From the cell containing the given text, extract its center point as (X, Y) coordinate. 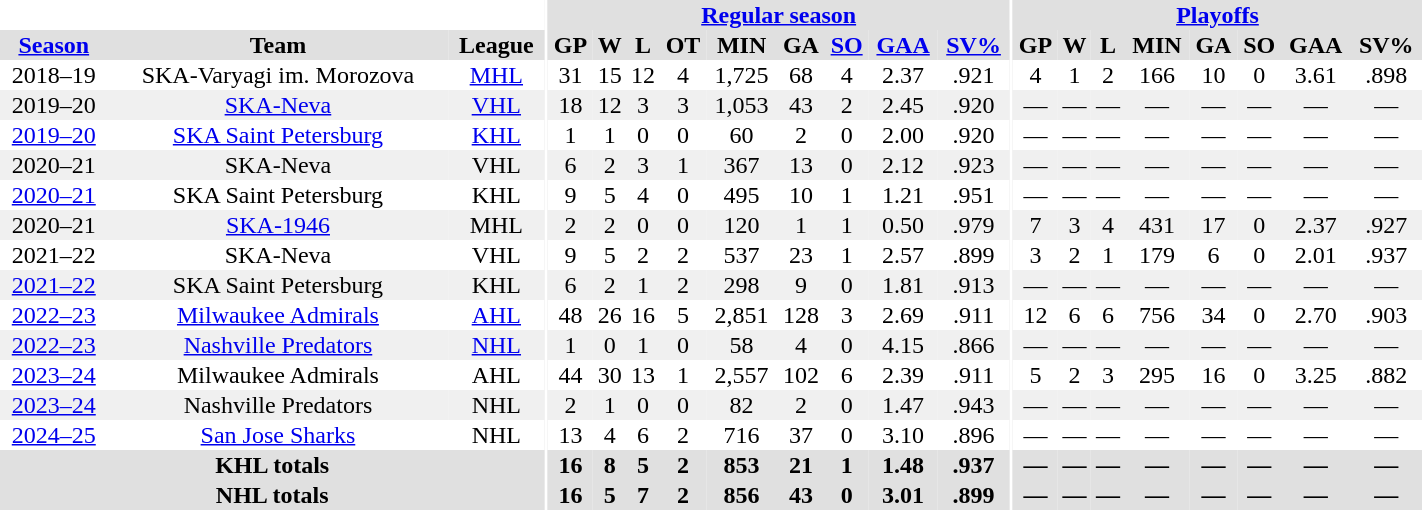
Playoffs (1218, 15)
0.50 (903, 225)
.927 (1386, 225)
2.12 (903, 165)
SKA-Varyagi im. Morozova (278, 75)
102 (801, 375)
295 (1158, 375)
SKA-1946 (278, 225)
44 (570, 375)
Team (278, 45)
Season (54, 45)
120 (741, 225)
NHL totals (272, 495)
2,851 (741, 315)
31 (570, 75)
48 (570, 315)
2.45 (903, 105)
21 (801, 465)
.921 (974, 75)
League (496, 45)
San Jose Sharks (278, 435)
23 (801, 255)
4.15 (903, 345)
853 (741, 465)
18 (570, 105)
3.61 (1316, 75)
856 (741, 495)
1,725 (741, 75)
2024–25 (54, 435)
1.48 (903, 465)
8 (610, 465)
756 (1158, 315)
1.81 (903, 285)
.903 (1386, 315)
Regular season (778, 15)
1.47 (903, 405)
60 (741, 135)
128 (801, 315)
.896 (974, 435)
2.69 (903, 315)
2.01 (1316, 255)
3.10 (903, 435)
2.00 (903, 135)
17 (1213, 225)
537 (741, 255)
34 (1213, 315)
179 (1158, 255)
2018–19 (54, 75)
3.25 (1316, 375)
68 (801, 75)
1.21 (903, 195)
.898 (1386, 75)
495 (741, 195)
37 (801, 435)
431 (1158, 225)
26 (610, 315)
82 (741, 405)
2.70 (1316, 315)
166 (1158, 75)
OT (684, 45)
298 (741, 285)
2,557 (741, 375)
.979 (974, 225)
15 (610, 75)
.943 (974, 405)
716 (741, 435)
2.39 (903, 375)
.913 (974, 285)
.951 (974, 195)
KHL totals (272, 465)
2.57 (903, 255)
30 (610, 375)
3.01 (903, 495)
58 (741, 345)
.923 (974, 165)
367 (741, 165)
.866 (974, 345)
.882 (1386, 375)
1,053 (741, 105)
